Determine the [X, Y] coordinate at the center of the cell enclosing the given text.  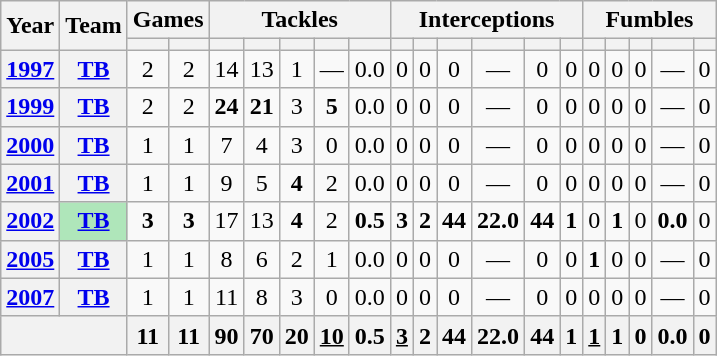
90 [226, 335]
2001 [30, 183]
70 [262, 335]
10 [332, 335]
2007 [30, 297]
14 [226, 69]
Interceptions [486, 20]
7 [226, 145]
2000 [30, 145]
9 [226, 183]
24 [226, 107]
1997 [30, 69]
21 [262, 107]
20 [296, 335]
Games [168, 20]
17 [226, 221]
Team [94, 26]
2005 [30, 259]
2002 [30, 221]
Year [30, 26]
1999 [30, 107]
Fumbles [650, 20]
6 [262, 259]
Tackles [300, 20]
